Return [x, y] of the center of cell containing provided text 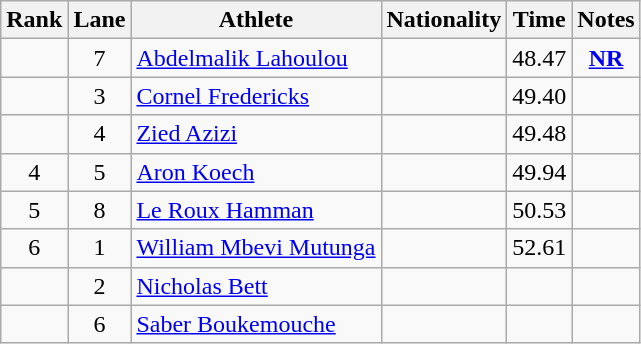
Zied Azizi [256, 134]
8 [100, 210]
NR [606, 58]
Nationality [444, 20]
Saber Boukemouche [256, 324]
William Mbevi Mutunga [256, 248]
Athlete [256, 20]
3 [100, 96]
Lane [100, 20]
7 [100, 58]
Notes [606, 20]
49.94 [540, 172]
Cornel Fredericks [256, 96]
49.40 [540, 96]
Nicholas Bett [256, 286]
Abdelmalik Lahoulou [256, 58]
Time [540, 20]
Rank [34, 20]
1 [100, 248]
52.61 [540, 248]
48.47 [540, 58]
49.48 [540, 134]
50.53 [540, 210]
2 [100, 286]
Aron Koech [256, 172]
Le Roux Hamman [256, 210]
